From the cell containing the given text, extract its center point as [x, y] coordinate. 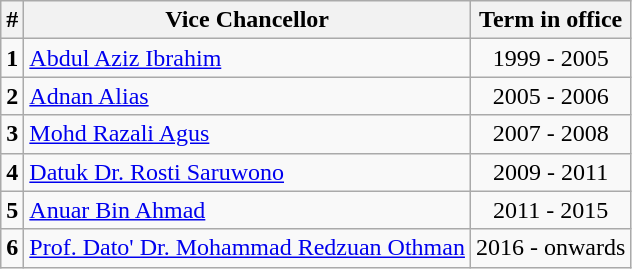
Adnan Alias [248, 96]
5 [12, 210]
Vice Chancellor [248, 20]
Prof. Dato' Dr. Mohammad Redzuan Othman [248, 248]
Abdul Aziz Ibrahim [248, 58]
Datuk Dr. Rosti Saruwono [248, 172]
2 [12, 96]
6 [12, 248]
Anuar Bin Ahmad [248, 210]
2009 - 2011 [550, 172]
Mohd Razali Agus [248, 134]
# [12, 20]
Term in office [550, 20]
4 [12, 172]
2005 - 2006 [550, 96]
2007 - 2008 [550, 134]
2011 - 2015 [550, 210]
2016 - onwards [550, 248]
3 [12, 134]
1999 - 2005 [550, 58]
1 [12, 58]
